Extract the [X, Y] coordinate from the center of the cell holding the provided text.  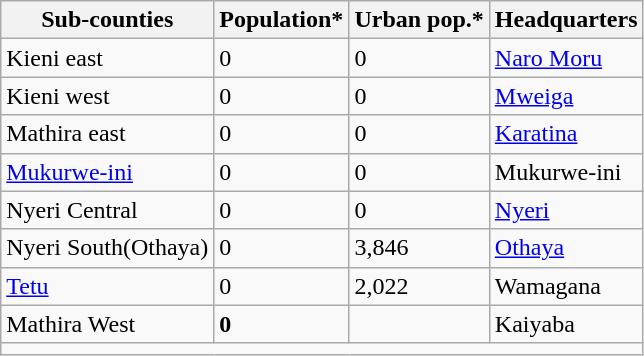
Urban pop.* [419, 20]
2,022 [419, 286]
Mathira east [108, 134]
Kieni east [108, 58]
Nyeri South(Othaya) [108, 248]
Headquarters [566, 20]
Kaiyaba [566, 324]
Karatina [566, 134]
Sub-counties [108, 20]
Wamagana [566, 286]
Mathira West [108, 324]
3,846 [419, 248]
Population* [282, 20]
Kieni west [108, 96]
Nyeri Central [108, 210]
Tetu [108, 286]
Naro Moru [566, 58]
Othaya [566, 248]
Nyeri [566, 210]
Mweiga [566, 96]
